Identify which cell holds the provided text, then report its (X, Y) central coordinate. 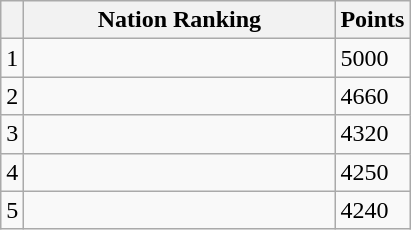
5 (12, 210)
4660 (372, 96)
2 (12, 96)
Nation Ranking (180, 20)
4240 (372, 210)
4250 (372, 172)
4320 (372, 134)
5000 (372, 58)
Points (372, 20)
4 (12, 172)
3 (12, 134)
1 (12, 58)
